From the cell containing the given text, extract its center point as [X, Y] coordinate. 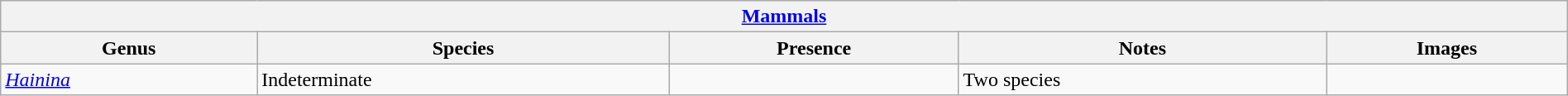
Images [1447, 48]
Genus [129, 48]
Indeterminate [463, 79]
Presence [814, 48]
Species [463, 48]
Mammals [784, 17]
Notes [1143, 48]
Hainina [129, 79]
Two species [1143, 79]
